Provide the (x, y) coordinate of the cell's center where the given text is located.  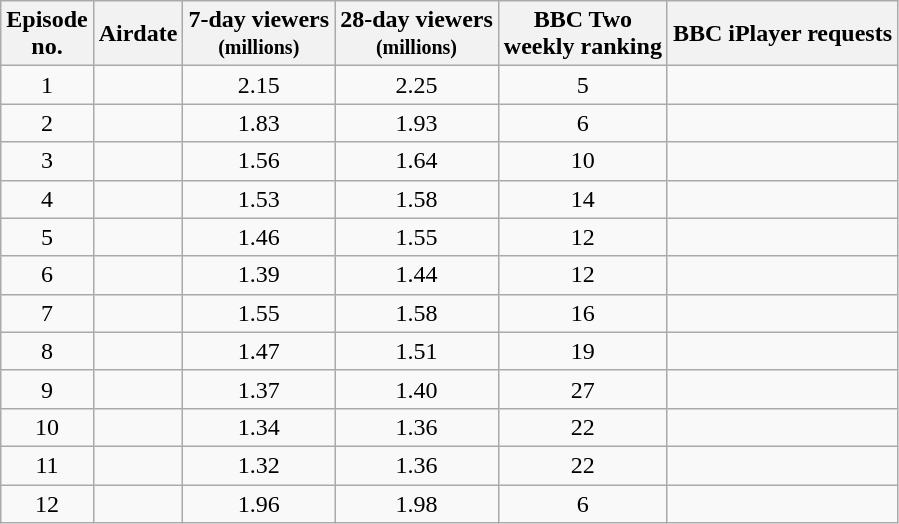
2.15 (259, 85)
4 (47, 199)
1.47 (259, 351)
1.96 (259, 503)
1.64 (417, 161)
BBC Twoweekly ranking (582, 34)
1.39 (259, 275)
16 (582, 313)
7-day viewers(millions) (259, 34)
1.40 (417, 389)
9 (47, 389)
11 (47, 465)
1.53 (259, 199)
1.34 (259, 427)
1.93 (417, 123)
BBC iPlayer requests (782, 34)
1.83 (259, 123)
1.32 (259, 465)
3 (47, 161)
27 (582, 389)
19 (582, 351)
1.37 (259, 389)
1.98 (417, 503)
1.46 (259, 237)
14 (582, 199)
28-day viewers(millions) (417, 34)
1 (47, 85)
8 (47, 351)
7 (47, 313)
1.44 (417, 275)
1.56 (259, 161)
Episodeno. (47, 34)
Airdate (138, 34)
2.25 (417, 85)
2 (47, 123)
1.51 (417, 351)
